Find where the given text appears and provide that cell's center as [x, y] coordinate. 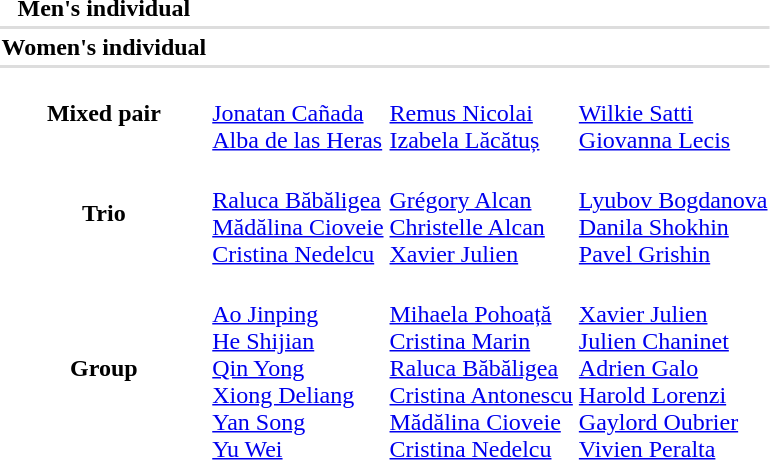
Jonatan CañadaAlba de las Heras [298, 113]
Raluca BăbăligeaMădălina CioveieCristina Nedelcu [298, 214]
Grégory AlcanChristelle AlcanXavier Julien [481, 214]
Mixed pair [104, 113]
Wilkie SattiGiovanna Lecis [673, 113]
Women's individual [104, 47]
Lyubov BogdanovaDanila ShokhinPavel Grishin [673, 214]
Remus NicolaiIzabela Lăcătuș [481, 113]
Trio [104, 214]
